Provide the (X, Y) coordinate of the cell's center where the given text is located.  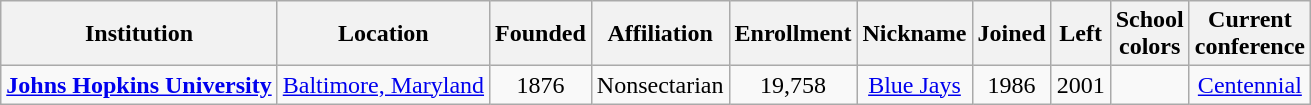
Founded (541, 34)
Joined (1012, 34)
Baltimore, Maryland (383, 85)
Schoolcolors (1150, 34)
Blue Jays (914, 85)
Left (1080, 34)
Centennial (1250, 85)
1876 (541, 85)
19,758 (793, 85)
1986 (1012, 85)
Enrollment (793, 34)
Currentconference (1250, 34)
Nonsectarian (660, 85)
Nickname (914, 34)
Institution (139, 34)
2001 (1080, 85)
Johns Hopkins University (139, 85)
Location (383, 34)
Affiliation (660, 34)
